For the text-containing cell, return its midpoint in (x, y) coordinate format. 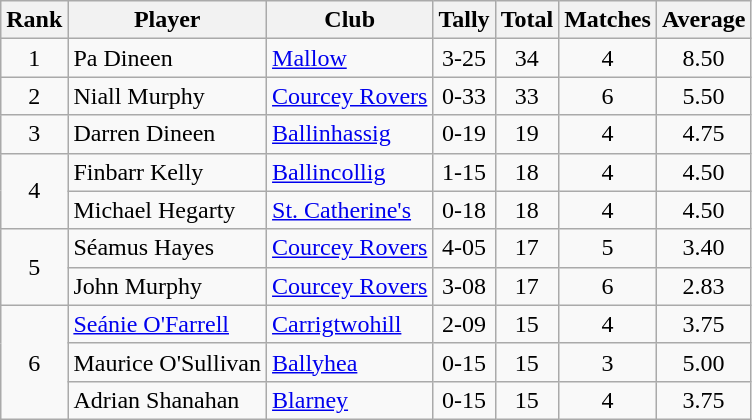
Tally (464, 20)
8.50 (704, 58)
2 (34, 96)
5.50 (704, 96)
0-19 (464, 134)
Carrigtwohill (350, 324)
1-15 (464, 172)
4.75 (704, 134)
Niall Murphy (168, 96)
Player (168, 20)
Total (527, 20)
Seánie O'Farrell (168, 324)
John Murphy (168, 286)
Club (350, 20)
Ballincollig (350, 172)
Michael Hegarty (168, 210)
Pa Dineen (168, 58)
Adrian Shanahan (168, 400)
34 (527, 58)
3.40 (704, 248)
0-33 (464, 96)
Ballyhea (350, 362)
4-05 (464, 248)
Maurice O'Sullivan (168, 362)
St. Catherine's (350, 210)
2-09 (464, 324)
3-25 (464, 58)
Ballinhassig (350, 134)
Darren Dineen (168, 134)
19 (527, 134)
Matches (608, 20)
1 (34, 58)
Séamus Hayes (168, 248)
Finbarr Kelly (168, 172)
5.00 (704, 362)
2.83 (704, 286)
3-08 (464, 286)
33 (527, 96)
Mallow (350, 58)
Average (704, 20)
0-18 (464, 210)
Rank (34, 20)
Blarney (350, 400)
